Locate the cell with the specified text and output its [X, Y] center coordinate. 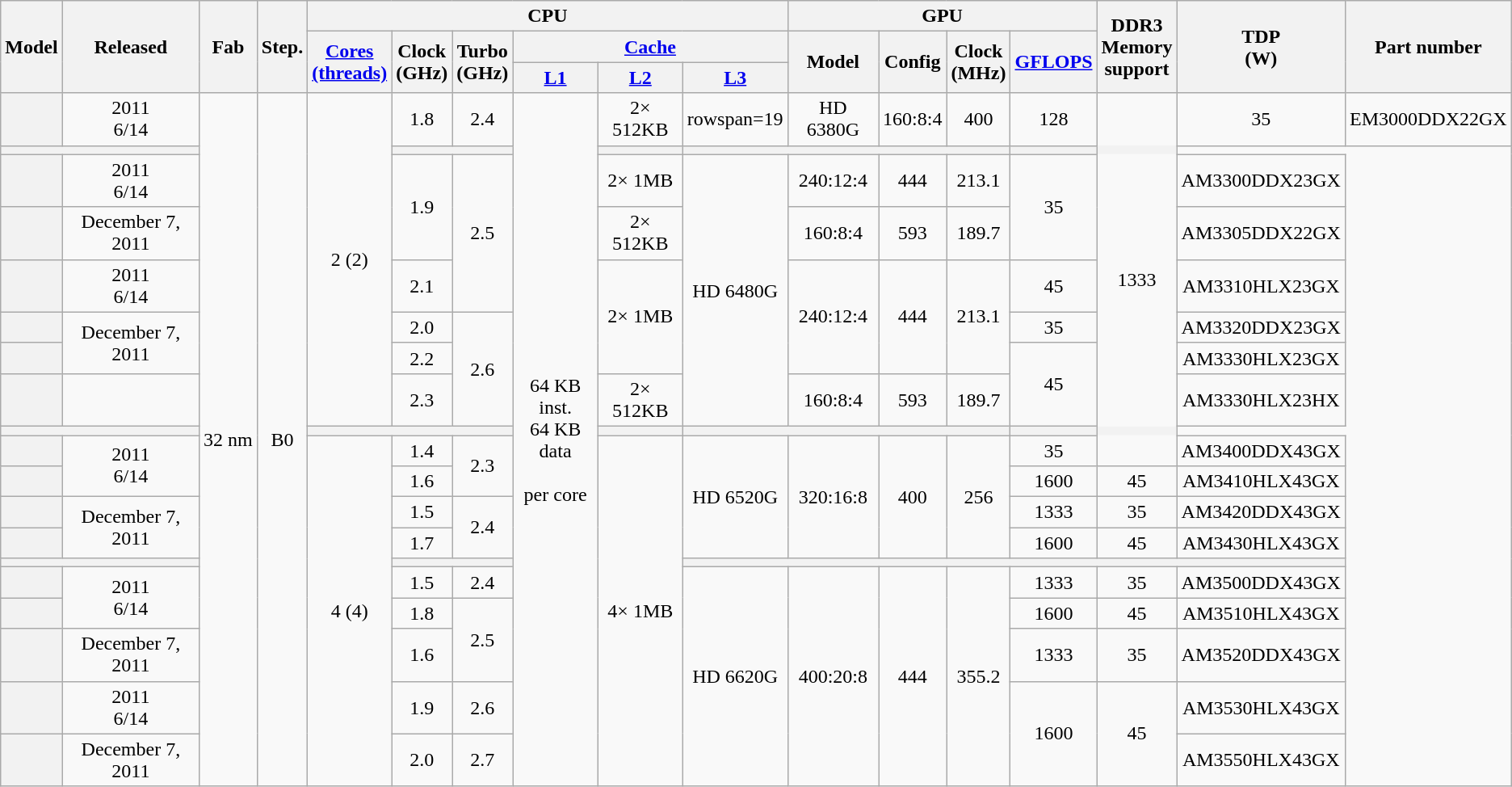
320:16:8 [833, 496]
Part number [1428, 47]
1.7 [422, 543]
2.1 [422, 286]
HD 6520G [735, 496]
AM3530HLX43GX [1261, 708]
GFLOPS [1053, 62]
B0 [282, 440]
Clock(MHz) [979, 62]
2.2 [422, 358]
L2 [640, 78]
32 nm [229, 440]
Cache [650, 47]
AM3510HLX43GX [1261, 613]
HD 6480G [735, 290]
TDP(W) [1261, 47]
AM3305DDX22GX [1261, 233]
4× 1MB [640, 611]
1.4 [422, 450]
rowspan=19 [735, 120]
2.7 [483, 760]
HD 6620G [735, 677]
AM3430HLX43GX [1261, 543]
L3 [735, 78]
Turbo(GHz) [483, 62]
GPU [942, 16]
Clock(GHz) [422, 62]
AM3500DDX43GX [1261, 583]
AM3550HLX43GX [1261, 760]
355.2 [979, 677]
128 [1053, 120]
EM3000DDX22GX [1428, 120]
2 (2) [350, 259]
AM3420DDX43GX [1261, 512]
Cores(threads) [350, 62]
256 [979, 496]
AM3320DDX23GX [1261, 327]
L1 [556, 78]
Fab [229, 47]
Released [131, 47]
HD 6380G [833, 120]
AM3310HLX23GX [1261, 286]
AM3410HLX43GX [1261, 482]
AM3300DDX23GX [1261, 181]
64 KB inst.64 KB dataper core [556, 440]
DDR3Memorysupport [1137, 47]
CPU [548, 16]
AM3400DDX43GX [1261, 450]
4 (4) [350, 611]
Step. [282, 47]
AM3330HLX23GX [1261, 358]
AM3520DDX43GX [1261, 654]
Config [913, 62]
400:20:8 [833, 677]
AM3330HLX23HX [1261, 399]
